Scan for the cell matching the given text and deliver its [x, y] coordinate at center. 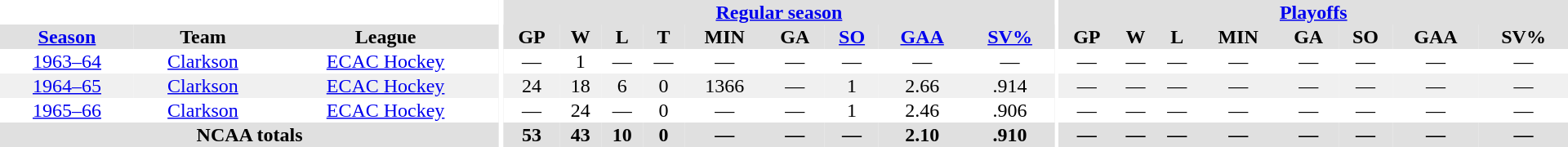
.906 [1009, 110]
Playoffs [1313, 12]
2.46 [922, 110]
.914 [1009, 86]
Regular season [779, 12]
53 [532, 135]
10 [622, 135]
Season [67, 37]
T [663, 37]
Team [203, 37]
1965–66 [67, 110]
18 [580, 86]
1964–65 [67, 86]
2.66 [922, 86]
NCAA totals [250, 135]
.910 [1009, 135]
1366 [725, 86]
43 [580, 135]
1963–64 [67, 61]
2.10 [922, 135]
6 [622, 86]
League [385, 37]
